Search for the cell housing the specified text and yield its [X, Y] center coordinate. 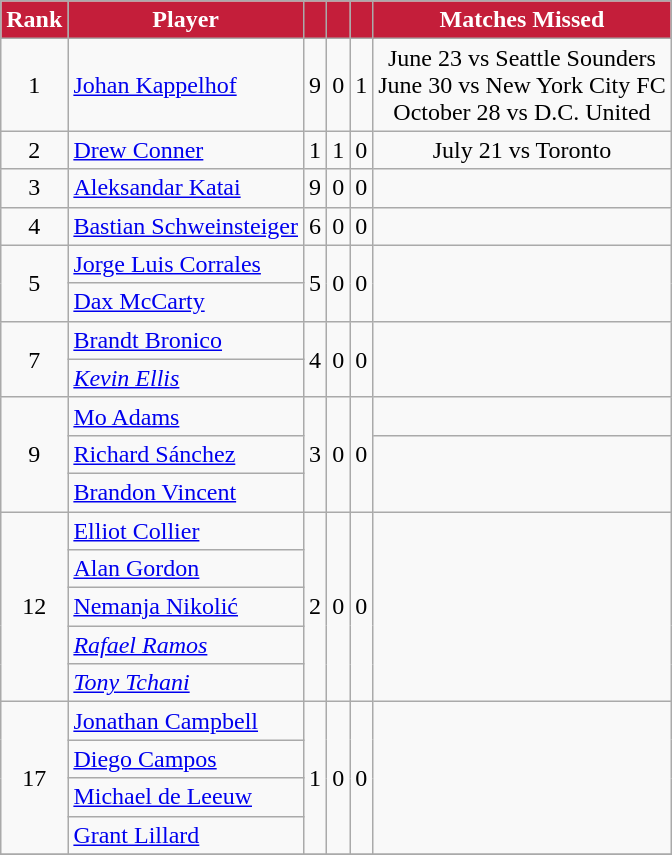
Drew Conner [186, 150]
17 [34, 778]
Nemanja Nikolić [186, 607]
Michael de Leeuw [186, 797]
Brandon Vincent [186, 492]
Dax McCarty [186, 302]
Rank [34, 20]
Grant Lillard [186, 835]
Jonathan Campbell [186, 721]
Mo Adams [186, 416]
Rafael Ramos [186, 645]
6 [316, 226]
June 23 vs Seattle SoundersJune 30 vs New York City FCOctober 28 vs D.C. United [522, 85]
Richard Sánchez [186, 454]
July 21 vs Toronto [522, 150]
Kevin Ellis [186, 378]
Johan Kappelhof [186, 85]
Matches Missed [522, 20]
Bastian Schweinsteiger [186, 226]
Elliot Collier [186, 531]
Diego Campos [186, 759]
Brandt Bronico [186, 340]
Tony Tchani [186, 683]
12 [34, 607]
Jorge Luis Corrales [186, 264]
7 [34, 359]
Alan Gordon [186, 569]
Aleksandar Katai [186, 188]
Player [186, 20]
